Return the [x, y] coordinate for the center point of the cell that contains the specified text.  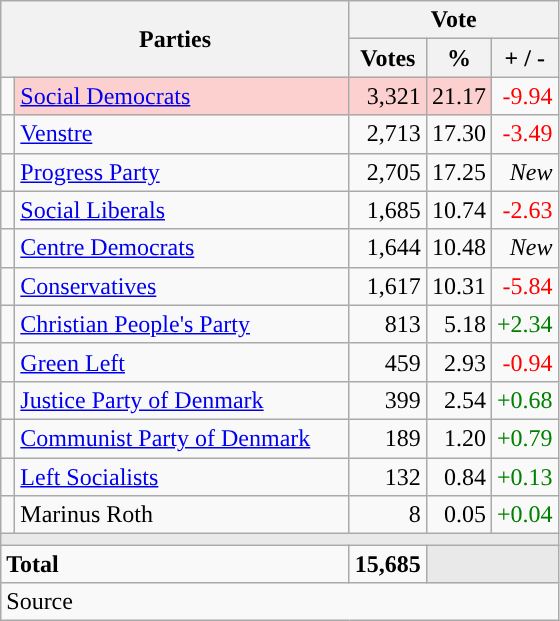
0.84 [458, 477]
Conservatives [182, 286]
-0.94 [524, 362]
Justice Party of Denmark [182, 400]
813 [388, 324]
Green Left [182, 362]
Parties [176, 39]
% [458, 58]
Progress Party [182, 172]
+0.68 [524, 400]
132 [388, 477]
Christian People's Party [182, 324]
10.48 [458, 248]
Communist Party of Denmark [182, 438]
Marinus Roth [182, 515]
189 [388, 438]
399 [388, 400]
21.17 [458, 96]
8 [388, 515]
1,617 [388, 286]
1,644 [388, 248]
Social Democrats [182, 96]
+2.34 [524, 324]
-9.94 [524, 96]
+0.79 [524, 438]
Left Socialists [182, 477]
Centre Democrats [182, 248]
Social Liberals [182, 210]
0.05 [458, 515]
5.18 [458, 324]
17.25 [458, 172]
1.20 [458, 438]
Venstre [182, 134]
2,713 [388, 134]
3,321 [388, 96]
-5.84 [524, 286]
+ / - [524, 58]
+0.04 [524, 515]
15,685 [388, 564]
2,705 [388, 172]
2.54 [458, 400]
+0.13 [524, 477]
Source [280, 602]
Vote [454, 20]
1,685 [388, 210]
-3.49 [524, 134]
10.74 [458, 210]
-2.63 [524, 210]
Votes [388, 58]
2.93 [458, 362]
17.30 [458, 134]
10.31 [458, 286]
459 [388, 362]
Total [176, 564]
